Capture the cell that displays the provided text and extract its (x, y) central coordinate. 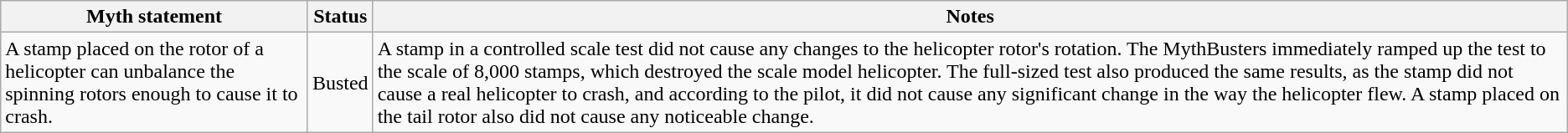
A stamp placed on the rotor of a helicopter can unbalance the spinning rotors enough to cause it to crash. (154, 82)
Status (340, 17)
Notes (970, 17)
Myth statement (154, 17)
Busted (340, 82)
